Find where the given text appears and provide that cell's center as (x, y) coordinate. 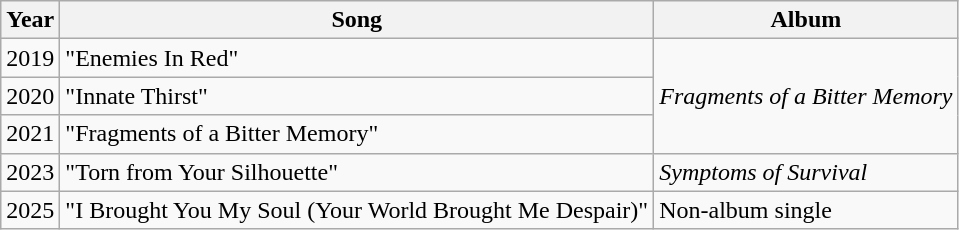
"Torn from Your Silhouette" (357, 172)
Non-album single (806, 210)
Album (806, 20)
Fragments of a Bitter Memory (806, 96)
Symptoms of Survival (806, 172)
2023 (30, 172)
"Enemies In Red" (357, 58)
2021 (30, 134)
2019 (30, 58)
2020 (30, 96)
Song (357, 20)
Year (30, 20)
"I Brought You My Soul (Your World Brought Me Despair)" (357, 210)
"Innate Thirst" (357, 96)
"Fragments of a Bitter Memory" (357, 134)
2025 (30, 210)
